Find where the given text appears and provide that cell's center as [X, Y] coordinate. 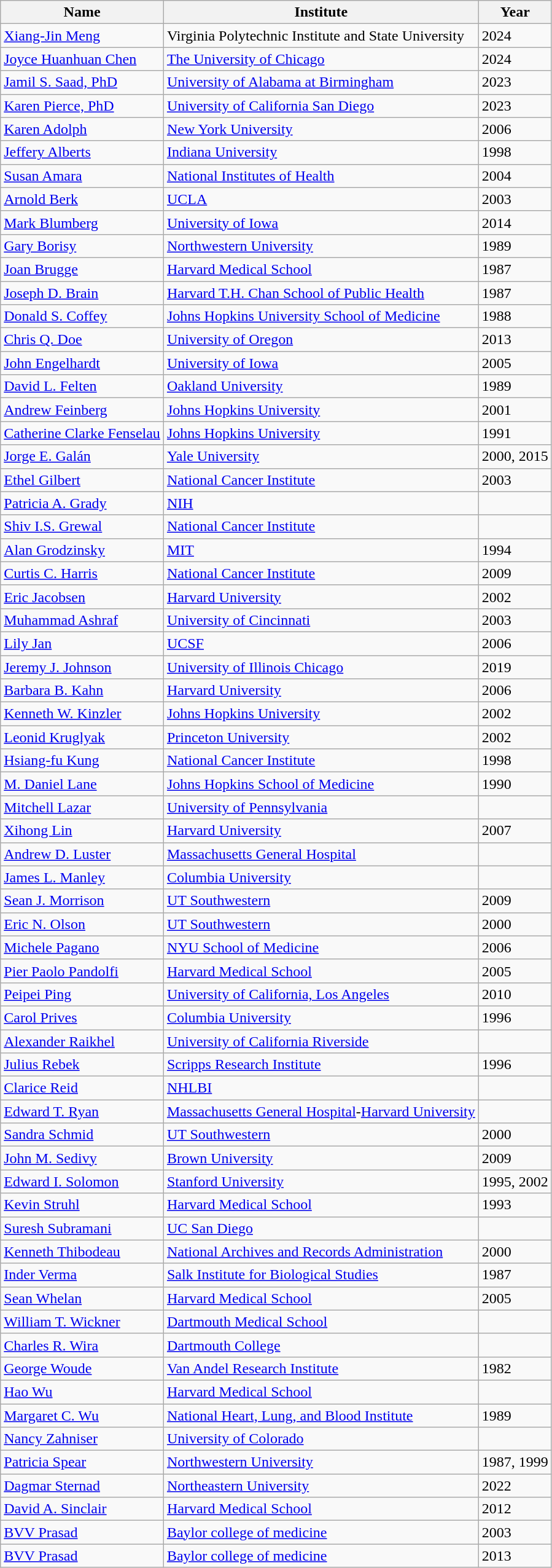
National Archives and Records Administration [321, 1252]
Chris Q. Doe [82, 340]
Dartmouth Medical School [321, 1322]
Inder Verma [82, 1275]
David L. Felten [82, 386]
Harvard T.H. Chan School of Public Health [321, 293]
Dartmouth College [321, 1345]
Jeffery Alberts [82, 152]
National Institutes of Health [321, 176]
The University of Chicago [321, 59]
Karen Adolph [82, 129]
Institute [321, 12]
2014 [515, 222]
Massachusetts General Hospital-Harvard University [321, 1111]
David A. Sinclair [82, 1509]
Edward I. Solomon [82, 1182]
1987, 1999 [515, 1462]
Dagmar Sternad [82, 1486]
Carol Prives [82, 1017]
Kenneth W. Kinzler [82, 714]
UCSF [321, 643]
Karen Pierce, PhD [82, 106]
Scripps Research Institute [321, 1065]
Donald S. Coffey [82, 316]
1988 [515, 316]
Van Andel Research Institute [321, 1368]
Indiana University [321, 152]
MIT [321, 550]
NHLBI [321, 1088]
2001 [515, 410]
University of California San Diego [321, 106]
University of California, Los Angeles [321, 994]
Xiang-Jin Meng [82, 36]
University of Oregon [321, 340]
University of Cincinnati [321, 620]
Alexander Raikhel [82, 1041]
Princeton University [321, 737]
1993 [515, 1205]
Name [82, 12]
Xihong Lin [82, 831]
James L. Manley [82, 877]
Andrew Feinberg [82, 410]
Mitchell Lazar [82, 807]
1991 [515, 433]
University of Illinois Chicago [321, 667]
Jorge E. Galán [82, 457]
2012 [515, 1509]
M. Daniel Lane [82, 784]
Massachusetts General Hospital [321, 854]
William T. Wickner [82, 1322]
University of Pennsylvania [321, 807]
Kenneth Thibodeau [82, 1252]
UC San Diego [321, 1228]
Oakland University [321, 386]
Alan Grodzinsky [82, 550]
Suresh Subramani [82, 1228]
Eric N. Olson [82, 924]
University of California Riverside [321, 1041]
Salk Institute for Biological Studies [321, 1275]
Northeastern University [321, 1486]
NIH [321, 503]
Hsiang-fu Kung [82, 761]
Lily Jan [82, 643]
Arnold Berk [82, 199]
Sean J. Morrison [82, 901]
Brown University [321, 1158]
Virginia Polytechnic Institute and State University [321, 36]
Kevin Struhl [82, 1205]
Michele Pagano [82, 947]
1994 [515, 550]
2019 [515, 667]
2004 [515, 176]
Year [515, 12]
Patricia A. Grady [82, 503]
New York University [321, 129]
Johns Hopkins School of Medicine [321, 784]
George Woude [82, 1368]
Shiv I.S. Grewal [82, 527]
Stanford University [321, 1182]
UCLA [321, 199]
Andrew D. Luster [82, 854]
John M. Sedivy [82, 1158]
Jamil S. Saad, PhD [82, 82]
Peipei Ping [82, 994]
John Engelhardt [82, 363]
2007 [515, 831]
Susan Amara [82, 176]
Joseph D. Brain [82, 293]
Margaret C. Wu [82, 1415]
1995, 2002 [515, 1182]
Clarice Reid [82, 1088]
Curtis C. Harris [82, 573]
1990 [515, 784]
Jeremy J. Johnson [82, 667]
University of Alabama at Birmingham [321, 82]
Ethel Gilbert [82, 480]
Hao Wu [82, 1392]
Joyce Huanhuan Chen [82, 59]
Julius Rebek [82, 1065]
Yale University [321, 457]
NYU School of Medicine [321, 947]
Catherine Clarke Fenselau [82, 433]
Eric Jacobsen [82, 597]
Edward T. Ryan [82, 1111]
Nancy Zahniser [82, 1439]
2022 [515, 1486]
Joan Brugge [82, 269]
Barbara B. Kahn [82, 691]
2010 [515, 994]
Johns Hopkins University School of Medicine [321, 316]
Sean Whelan [82, 1298]
Sandra Schmid [82, 1135]
Leonid Kruglyak [82, 737]
Muhammad Ashraf [82, 620]
2000, 2015 [515, 457]
University of Colorado [321, 1439]
1982 [515, 1368]
National Heart, Lung, and Blood Institute [321, 1415]
Patricia Spear [82, 1462]
Pier Paolo Pandolfi [82, 971]
Gary Borisy [82, 246]
Charles R. Wira [82, 1345]
Mark Blumberg [82, 222]
